Extract the (x, y) coordinate from the center of the cell holding the provided text.  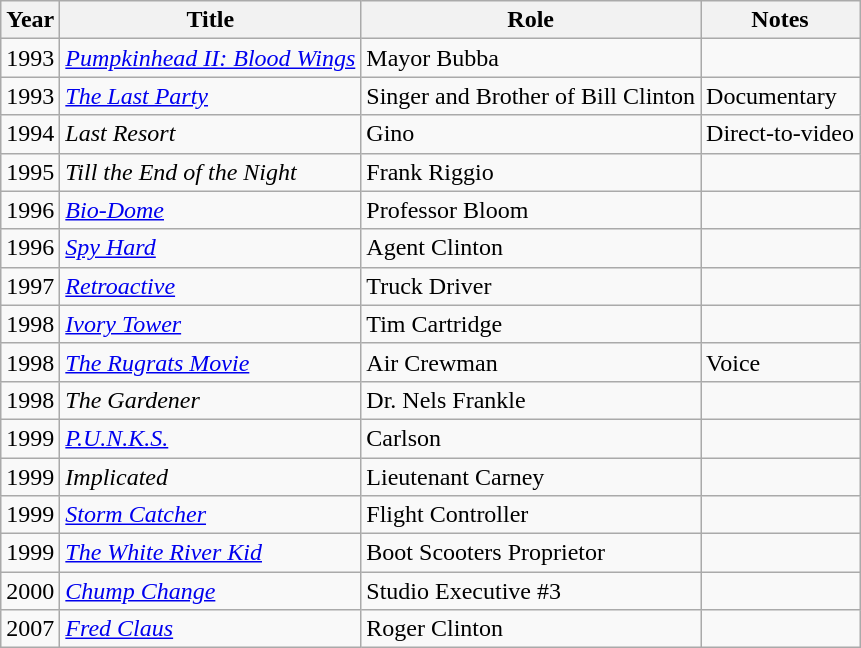
Agent Clinton (531, 248)
Truck Driver (531, 286)
Direct-to-video (780, 134)
Chump Change (210, 591)
The Rugrats Movie (210, 362)
2007 (30, 629)
Lieutenant Carney (531, 477)
Notes (780, 20)
Roger Clinton (531, 629)
Fred Claus (210, 629)
The Last Party (210, 96)
Professor Bloom (531, 210)
Frank Riggio (531, 172)
Singer and Brother of Bill Clinton (531, 96)
Last Resort (210, 134)
Year (30, 20)
Mayor Bubba (531, 58)
1995 (30, 172)
Role (531, 20)
Till the End of the Night (210, 172)
The Gardener (210, 400)
Carlson (531, 438)
The White River Kid (210, 553)
1997 (30, 286)
Air Crewman (531, 362)
Spy Hard (210, 248)
1994 (30, 134)
Bio-Dome (210, 210)
Voice (780, 362)
Implicated (210, 477)
Storm Catcher (210, 515)
Studio Executive #3 (531, 591)
P.U.N.K.S. (210, 438)
Documentary (780, 96)
Flight Controller (531, 515)
Pumpkinhead II: Blood Wings (210, 58)
2000 (30, 591)
Dr. Nels Frankle (531, 400)
Gino (531, 134)
Title (210, 20)
Retroactive (210, 286)
Boot Scooters Proprietor (531, 553)
Ivory Tower (210, 324)
Tim Cartridge (531, 324)
